Output the (x, y) coordinate of the center of the cell containing the given text.  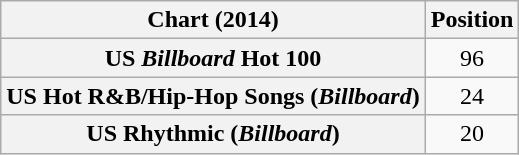
Position (472, 20)
US Hot R&B/Hip-Hop Songs (Billboard) (213, 96)
US Rhythmic (Billboard) (213, 134)
96 (472, 58)
Chart (2014) (213, 20)
US Billboard Hot 100 (213, 58)
24 (472, 96)
20 (472, 134)
